Capture the cell that displays the provided text and extract its (X, Y) central coordinate. 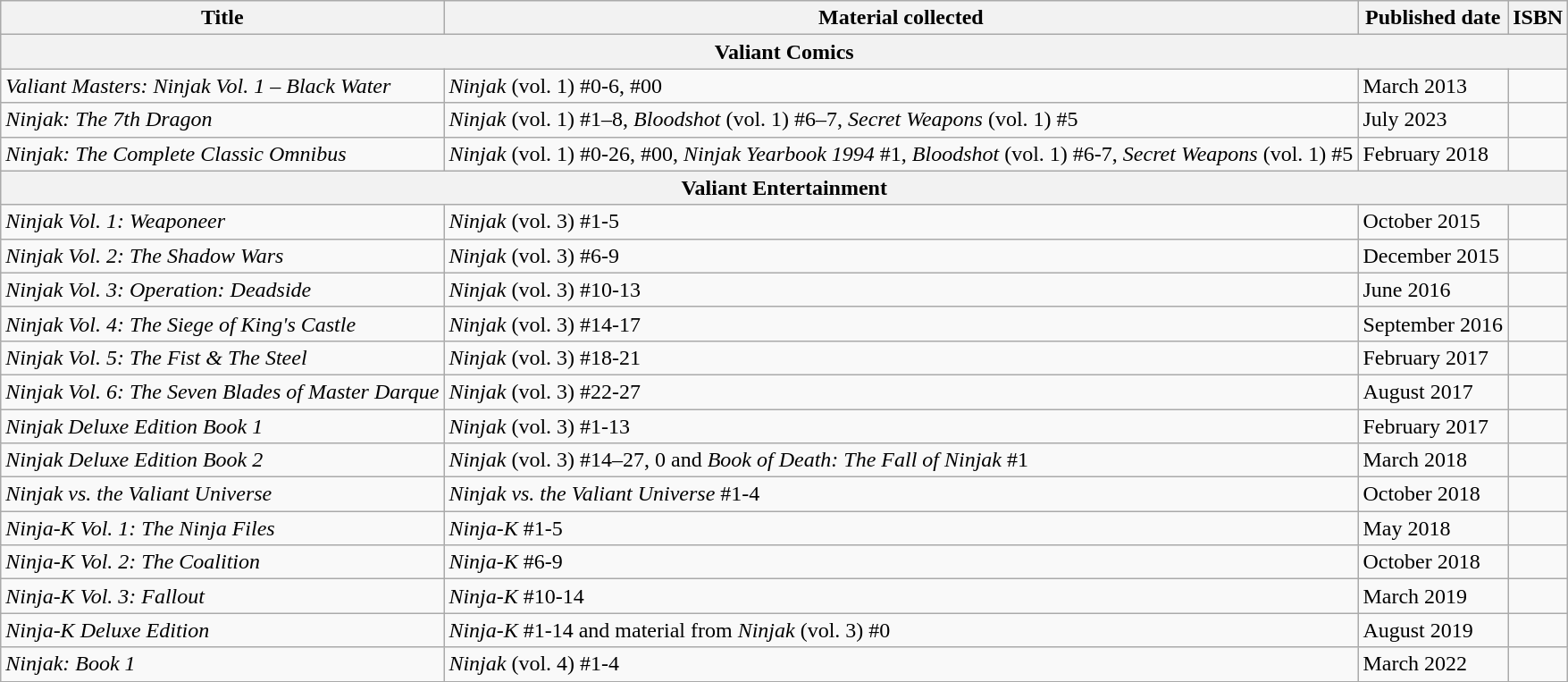
Ninjak Vol. 2: The Shadow Wars (222, 256)
March 2013 (1433, 86)
Valiant Comics (784, 52)
Ninjak (vol. 3) #1-5 (901, 222)
Ninjak (vol. 1) #0-6, #00 (901, 86)
July 2023 (1433, 120)
September 2016 (1433, 324)
June 2016 (1433, 290)
Ninjak vs. the Valiant Universe #1-4 (901, 494)
Ninjak (vol. 1) #0-26, #00, Ninjak Yearbook 1994 #1, Bloodshot (vol. 1) #6-7, Secret Weapons (vol. 1) #5 (901, 154)
Ninja-K Vol. 2: The Coalition (222, 562)
Ninjak Vol. 5: The Fist & The Steel (222, 358)
Ninjak: The Complete Classic Omnibus (222, 154)
May 2018 (1433, 528)
Ninjak (vol. 3) #18-21 (901, 358)
Ninjak Vol. 3: Operation: Deadside (222, 290)
Ninjak (vol. 3) #22-27 (901, 392)
Title (222, 18)
March 2022 (1433, 664)
Ninjak (vol. 4) #1-4 (901, 664)
March 2018 (1433, 460)
Ninjak Vol. 1: Weaponeer (222, 222)
Ninja-K #10-14 (901, 596)
August 2019 (1433, 630)
August 2017 (1433, 392)
December 2015 (1433, 256)
Valiant Entertainment (784, 188)
Ninjak: The 7th Dragon (222, 120)
February 2018 (1433, 154)
Ninja-K Vol. 1: The Ninja Files (222, 528)
ISBN (1539, 18)
Ninjak (vol. 3) #14–27, 0 and Book of Death: The Fall of Ninjak #1 (901, 460)
March 2019 (1433, 596)
October 2015 (1433, 222)
Ninjak vs. the Valiant Universe (222, 494)
Material collected (901, 18)
Ninja-K #6-9 (901, 562)
Ninjak Deluxe Edition Book 1 (222, 426)
Ninjak Vol. 4: The Siege of King's Castle (222, 324)
Ninjak (vol. 3) #10-13 (901, 290)
Ninjak (vol. 3) #1-13 (901, 426)
Ninjak (vol. 3) #14-17 (901, 324)
Ninjak (vol. 1) #1–8, Bloodshot (vol. 1) #6–7, Secret Weapons (vol. 1) #5 (901, 120)
Ninja-K #1-14 and material from Ninjak (vol. 3) #0 (901, 630)
Ninjak Vol. 6: The Seven Blades of Master Darque (222, 392)
Ninjak (vol. 3) #6-9 (901, 256)
Ninjak: Book 1 (222, 664)
Ninja-K #1-5 (901, 528)
Ninja-K Vol. 3: Fallout (222, 596)
Ninja-K Deluxe Edition (222, 630)
Published date (1433, 18)
Ninjak Deluxe Edition Book 2 (222, 460)
Valiant Masters: Ninjak Vol. 1 – Black Water (222, 86)
